Output the [X, Y] coordinate of the center of the cell containing the given text.  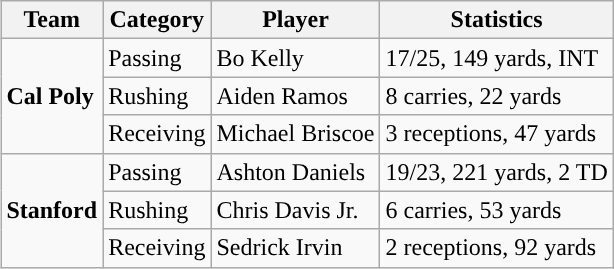
Team [52, 20]
2 receptions, 92 yards [496, 248]
Sedrick Irvin [296, 248]
Bo Kelly [296, 58]
Player [296, 20]
19/23, 221 yards, 2 TD [496, 172]
Aiden Ramos [296, 96]
Michael Briscoe [296, 134]
Category [157, 20]
Statistics [496, 20]
3 receptions, 47 yards [496, 134]
Cal Poly [52, 96]
Chris Davis Jr. [296, 210]
8 carries, 22 yards [496, 96]
17/25, 149 yards, INT [496, 58]
Ashton Daniels [296, 172]
Stanford [52, 210]
6 carries, 53 yards [496, 210]
